For the text-containing cell, return its midpoint in (x, y) coordinate format. 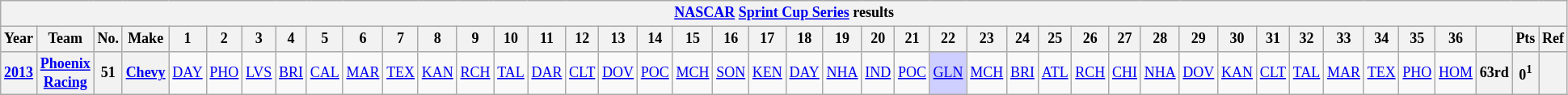
16 (731, 39)
28 (1160, 39)
22 (948, 39)
11 (546, 39)
ATL (1055, 73)
31 (1272, 39)
Year (19, 39)
CAL (325, 73)
23 (987, 39)
12 (582, 39)
25 (1055, 39)
2 (225, 39)
4 (291, 39)
NASCAR Sprint Cup Series results (784, 13)
IND (878, 73)
1 (188, 39)
15 (693, 39)
GLN (948, 73)
2013 (19, 73)
7 (401, 39)
63rd (1494, 73)
KEN (768, 73)
SON (731, 73)
26 (1090, 39)
30 (1237, 39)
No. (108, 39)
21 (913, 39)
36 (1456, 39)
CHI (1125, 73)
10 (511, 39)
19 (842, 39)
6 (363, 39)
20 (878, 39)
Team (65, 39)
HOM (1456, 73)
DAR (546, 73)
33 (1344, 39)
Phoenix Racing (65, 73)
18 (804, 39)
32 (1306, 39)
14 (655, 39)
17 (768, 39)
34 (1381, 39)
5 (325, 39)
LVS (259, 73)
9 (475, 39)
24 (1023, 39)
3 (259, 39)
51 (108, 73)
13 (618, 39)
Chevy (145, 73)
35 (1418, 39)
8 (437, 39)
27 (1125, 39)
29 (1199, 39)
01 (1526, 73)
Ref (1553, 39)
Make (145, 39)
Pts (1526, 39)
